Provide the (x, y) coordinate of the cell's center where the given text is located.  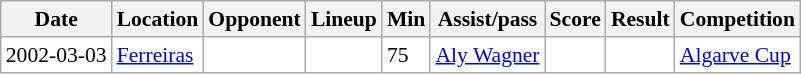
Opponent (254, 19)
Lineup (344, 19)
Min (406, 19)
Ferreiras (158, 55)
2002-03-03 (56, 55)
Result (640, 19)
Location (158, 19)
Competition (738, 19)
Algarve Cup (738, 55)
Aly Wagner (487, 55)
Assist/pass (487, 19)
Score (576, 19)
Date (56, 19)
75 (406, 55)
